Scan for the cell matching the given text and deliver its (x, y) coordinate at center. 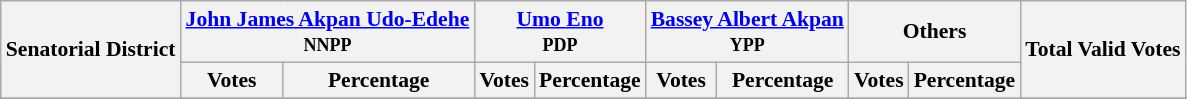
Senatorial District (91, 50)
Bassey Albert AkpanYPP (748, 32)
Total Valid Votes (1102, 50)
Others (934, 32)
Umo EnoPDP (560, 32)
John James Akpan Udo-EdeheNNPP (328, 32)
